Determine the (x, y) coordinate at the center of the cell enclosing the given text.  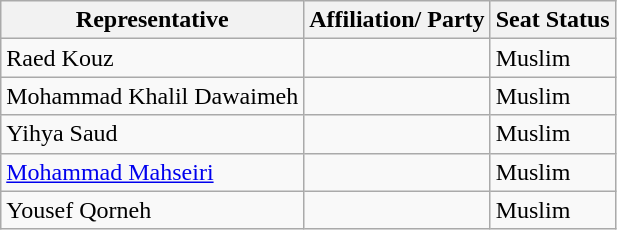
Raed Kouz (152, 58)
Yihya Saud (152, 134)
Mohammad Mahseiri (152, 172)
Seat Status (552, 20)
Representative (152, 20)
Yousef Qorneh (152, 210)
Affiliation/ Party (397, 20)
Mohammad Khalil Dawaimeh (152, 96)
